For the text-containing cell, return its midpoint in (x, y) coordinate format. 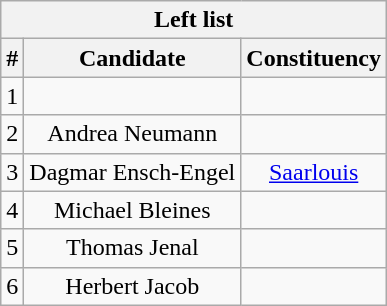
Constituency (314, 58)
1 (12, 96)
Thomas Jenal (132, 248)
# (12, 58)
Candidate (132, 58)
Saarlouis (314, 172)
4 (12, 210)
6 (12, 286)
Herbert Jacob (132, 286)
3 (12, 172)
Andrea Neumann (132, 134)
Michael Bleines (132, 210)
Dagmar Ensch-Engel (132, 172)
2 (12, 134)
Left list (194, 20)
5 (12, 248)
